Identify which cell holds the provided text, then report its (x, y) central coordinate. 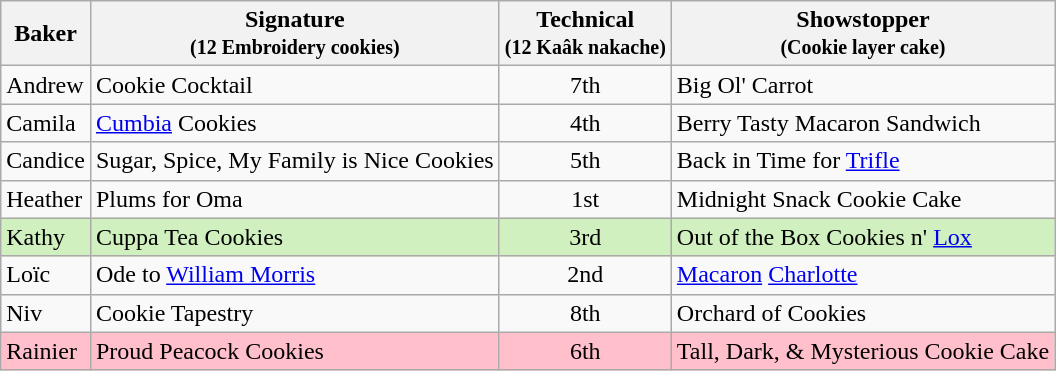
Rainier (46, 351)
Signature(12 Embroidery cookies) (294, 34)
8th (585, 313)
Kathy (46, 237)
Cookie Cocktail (294, 85)
Midnight Snack Cookie Cake (862, 199)
Baker (46, 34)
Heather (46, 199)
Niv (46, 313)
Cumbia Cookies (294, 123)
Back in Time for Trifle (862, 161)
Out of the Box Cookies n' Lox (862, 237)
Proud Peacock Cookies (294, 351)
1st (585, 199)
Ode to William Morris (294, 275)
4th (585, 123)
Technical(12 Kaâk nakache) (585, 34)
5th (585, 161)
Candice (46, 161)
6th (585, 351)
Loïc (46, 275)
Cookie Tapestry (294, 313)
Berry Tasty Macaron Sandwich (862, 123)
Macaron Charlotte (862, 275)
3rd (585, 237)
Sugar, Spice, My Family is Nice Cookies (294, 161)
Plums for Oma (294, 199)
7th (585, 85)
Tall, Dark, & Mysterious Cookie Cake (862, 351)
Cuppa Tea Cookies (294, 237)
2nd (585, 275)
Andrew (46, 85)
Big Ol' Carrot (862, 85)
Camila (46, 123)
Showstopper(Cookie layer cake) (862, 34)
Orchard of Cookies (862, 313)
